Detect which cell encompasses the target text, then output its [X, Y] center coordinate. 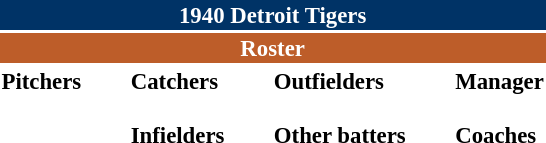
Roster [272, 48]
1940 Detroit Tigers [272, 15]
